Find where the given text appears and provide that cell's center as [X, Y] coordinate. 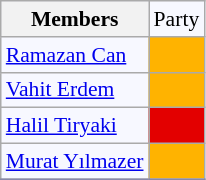
Vahit Erdem [75, 90]
Members [75, 19]
Party [177, 19]
Murat Yılmazer [75, 162]
Halil Tiryaki [75, 126]
Ramazan Can [75, 55]
